Determine the (x, y) coordinate at the center of the cell enclosing the given text.  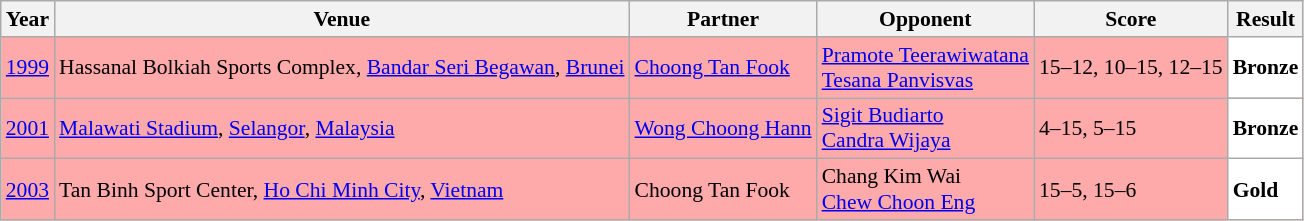
2003 (28, 190)
Gold (1266, 190)
Result (1266, 19)
Hassanal Bolkiah Sports Complex, Bandar Seri Begawan, Brunei (342, 68)
2001 (28, 128)
15–12, 10–15, 12–15 (1131, 68)
Score (1131, 19)
Tan Binh Sport Center, Ho Chi Minh City, Vietnam (342, 190)
Chang Kim Wai Chew Choon Eng (926, 190)
Sigit Budiarto Candra Wijaya (926, 128)
Pramote Teerawiwatana Tesana Panvisvas (926, 68)
Opponent (926, 19)
1999 (28, 68)
Malawati Stadium, Selangor, Malaysia (342, 128)
Wong Choong Hann (724, 128)
Year (28, 19)
Venue (342, 19)
4–15, 5–15 (1131, 128)
15–5, 15–6 (1131, 190)
Partner (724, 19)
